Provide the (X, Y) coordinate of the cell's center where the given text is located.  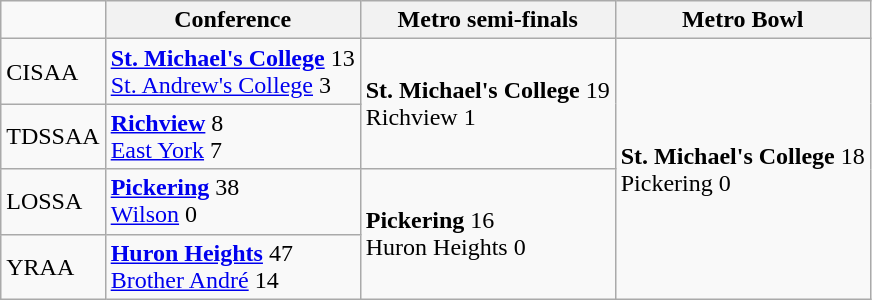
Richview 8East York 7 (232, 136)
Pickering 16 Huron Heights 0 (488, 234)
YRAA (53, 266)
Conference (232, 20)
TDSSAA (53, 136)
St. Michael's College 19Richview 1 (488, 104)
Metro semi-finals (488, 20)
Metro Bowl (742, 20)
Pickering 38 Wilson 0 (232, 202)
St. Michael's College 18 Pickering 0 (742, 169)
Huron Heights 47Brother André 14 (232, 266)
LOSSA (53, 202)
CISAA (53, 72)
St. Michael's College 13St. Andrew's College 3 (232, 72)
